Locate the cell with the specified text and output its [x, y] center coordinate. 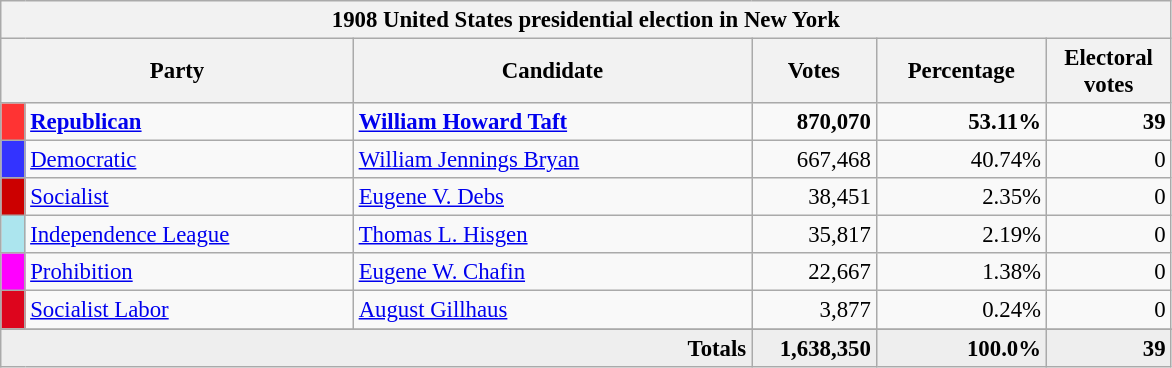
38,451 [814, 197]
Eugene W. Chafin [552, 273]
Eugene V. Debs [552, 197]
870,070 [814, 122]
Votes [814, 72]
1908 United States presidential election in New York [586, 20]
Socialist Labor [189, 310]
667,468 [814, 160]
August Gillhaus [552, 310]
Percentage [961, 72]
1.38% [961, 273]
Electoral votes [1108, 72]
100.0% [961, 348]
William Howard Taft [552, 122]
2.35% [961, 197]
Democratic [189, 160]
Candidate [552, 72]
0.24% [961, 310]
Totals [376, 348]
53.11% [961, 122]
3,877 [814, 310]
Prohibition [189, 273]
Independence League [189, 235]
40.74% [961, 160]
Republican [189, 122]
Party [178, 72]
1,638,350 [814, 348]
William Jennings Bryan [552, 160]
35,817 [814, 235]
Thomas L. Hisgen [552, 235]
Socialist [189, 197]
22,667 [814, 273]
2.19% [961, 235]
